Identify which cell holds the provided text, then report its (X, Y) central coordinate. 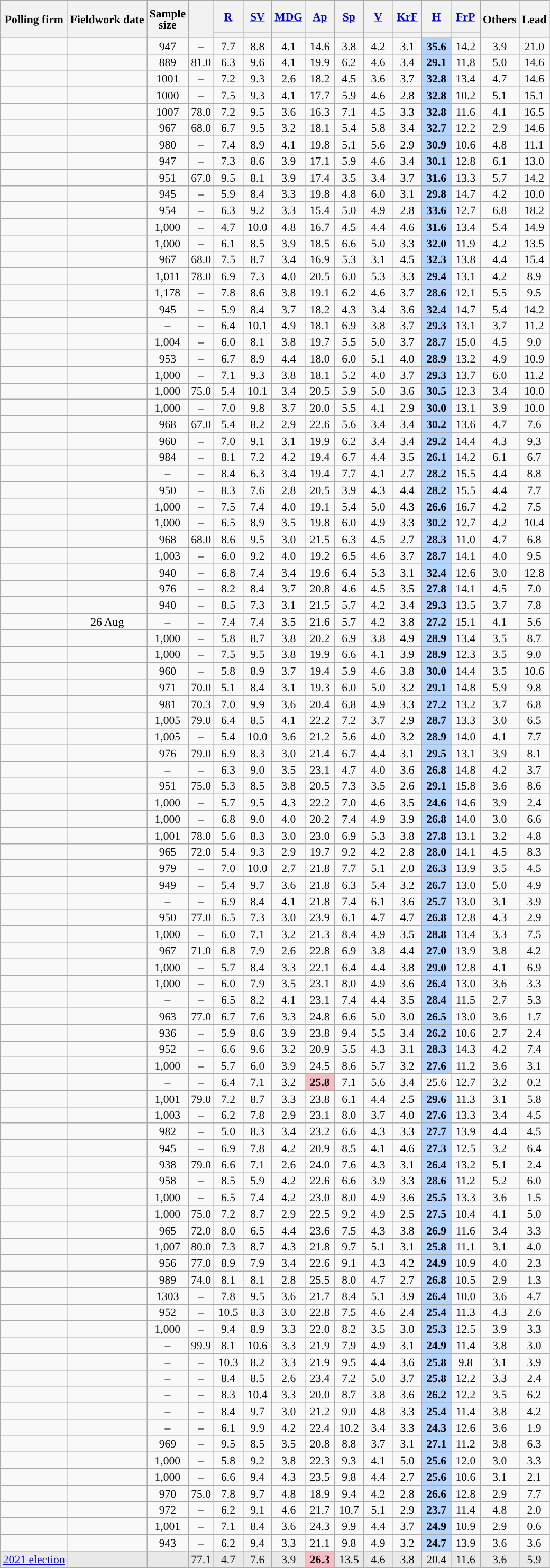
970 (168, 1493)
958 (168, 1181)
15.8 (465, 786)
70.0 (201, 687)
24.7 (437, 1543)
22.1 (319, 967)
19.2 (319, 556)
28.0 (437, 852)
19.6 (319, 572)
24.0 (319, 1165)
23.9 (319, 917)
21.4 (319, 754)
982 (168, 1132)
H (437, 16)
SV (257, 16)
1,007 (168, 1246)
32.3 (437, 260)
Samplesize (168, 19)
17.7 (319, 95)
21.6 (319, 621)
1,004 (168, 342)
943 (168, 1543)
14.3 (465, 1050)
1000 (168, 95)
0.6 (534, 1526)
22.0 (319, 1329)
989 (168, 1280)
16.9 (319, 260)
99.9 (201, 1346)
953 (168, 358)
15.0 (465, 342)
18.5 (319, 243)
29.2 (437, 441)
28.8 (437, 934)
28.4 (437, 1000)
27.0 (437, 950)
18.0 (319, 358)
979 (168, 869)
18.9 (319, 1493)
29.6 (437, 1098)
Lead (534, 19)
981 (168, 704)
13.7 (465, 375)
32.7 (437, 128)
26.5 (437, 1017)
74.0 (201, 1280)
1303 (168, 1296)
Ap (319, 16)
V (378, 16)
19.3 (319, 687)
30.1 (437, 161)
1.9 (534, 1428)
29.5 (437, 754)
25.7 (437, 902)
11.0 (465, 539)
26.1 (437, 457)
71.0 (201, 950)
29.0 (437, 967)
2.3 (534, 1263)
81.0 (201, 62)
980 (168, 145)
23.2 (319, 1132)
949 (168, 885)
MDG (289, 16)
27.3 (437, 1148)
22.3 (319, 1461)
29.8 (437, 193)
24.8 (319, 1017)
Fieldwork date (107, 19)
25.3 (437, 1329)
1.5 (534, 1198)
963 (168, 1017)
21.1 (319, 1543)
29.4 (437, 276)
30.5 (437, 391)
80.0 (201, 1246)
936 (168, 1033)
Polling firm (34, 19)
24.6 (437, 802)
2021 election (34, 1559)
13.6 (465, 424)
969 (168, 1444)
971 (168, 687)
21.3 (319, 934)
22.5 (319, 1213)
70.3 (201, 704)
26 Aug (107, 621)
22.4 (319, 1428)
1.7 (534, 1017)
954 (168, 210)
27.5 (437, 1213)
21.0 (534, 45)
35.6 (437, 45)
938 (168, 1165)
Sp (349, 16)
23.6 (319, 1230)
11.8 (465, 62)
1,178 (168, 293)
16.3 (319, 112)
1001 (168, 79)
32.0 (437, 243)
984 (168, 457)
11.5 (465, 1000)
Others (500, 19)
27.1 (437, 1444)
KrF (407, 16)
1.3 (534, 1280)
33.6 (437, 210)
11.9 (465, 243)
17.1 (319, 161)
10.7 (349, 1509)
16.5 (534, 112)
30.9 (437, 145)
1,011 (168, 276)
23.4 (319, 1378)
27.7 (437, 1132)
23.7 (437, 1509)
77.1 (201, 1559)
889 (168, 62)
10.3 (228, 1361)
FrP (465, 16)
0.2 (534, 1082)
R (228, 16)
23.5 (319, 1477)
12.1 (465, 293)
956 (168, 1263)
17.4 (319, 178)
26.7 (437, 885)
2.1 (534, 1477)
12.0 (465, 1461)
26.9 (437, 1230)
14.9 (534, 227)
972 (168, 1509)
24.5 (319, 1065)
13.8 (465, 260)
1007 (168, 112)
